Find where the given text appears and provide that cell's center as (X, Y) coordinate. 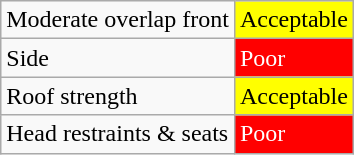
Head restraints & seats (118, 134)
Roof strength (118, 96)
Side (118, 58)
Moderate overlap front (118, 20)
